Provide the [x, y] coordinate of the cell's center where the given text is located.  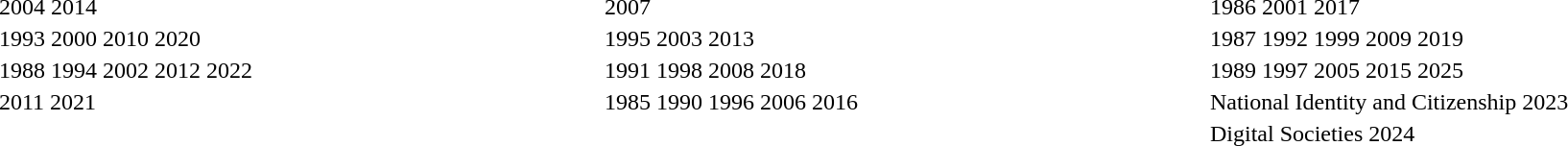
1985 1990 1996 2006 2016 [731, 103]
1991 1998 2008 2018 [731, 70]
1995 2003 2013 [731, 39]
